Locate the cell with the specified text and output its (x, y) center coordinate. 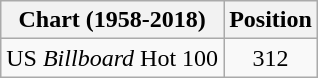
312 (271, 58)
US Billboard Hot 100 (112, 58)
Chart (1958-2018) (112, 20)
Position (271, 20)
